Extract the (X, Y) coordinate from the center of the cell holding the provided text.  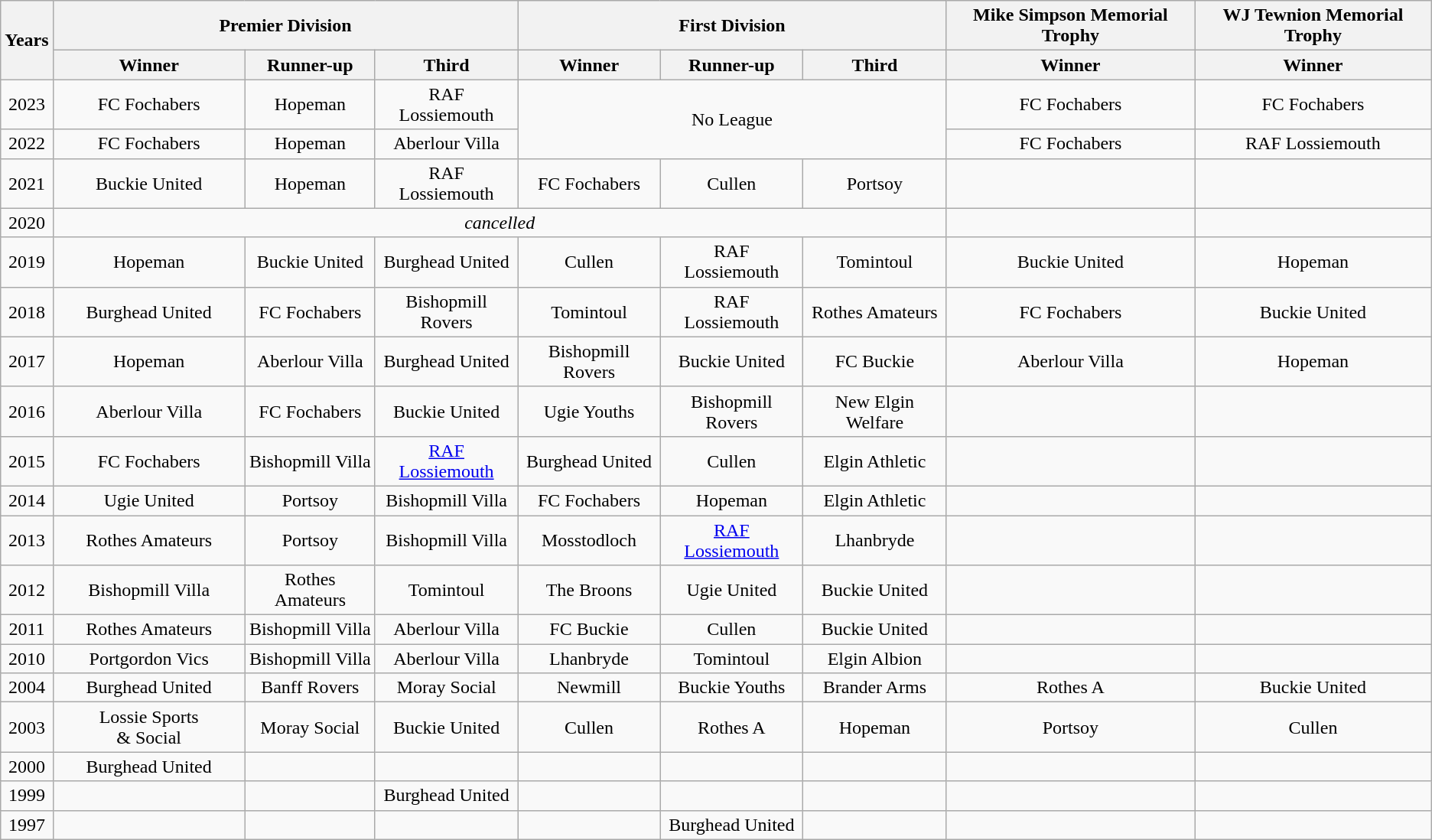
1999 (27, 796)
Premier Division (285, 26)
Elgin Albion (875, 659)
2014 (27, 500)
cancelled (500, 223)
Brander Arms (875, 688)
Years (27, 40)
Ugie Youths (589, 412)
2003 (27, 727)
2000 (27, 767)
New Elgin Welfare (875, 412)
2023 (27, 104)
2012 (27, 591)
The Broons (589, 591)
2004 (27, 688)
Buckie Youths (731, 688)
Mike Simpson Memorial Trophy (1070, 26)
First Division (732, 26)
2021 (27, 184)
2013 (27, 540)
Portgordon Vics (148, 659)
1997 (27, 825)
2016 (27, 412)
Banff Rovers (310, 688)
Lossie Sports& Social (148, 727)
2017 (27, 361)
2019 (27, 262)
No League (732, 119)
2022 (27, 144)
WJ Tewnion Memorial Trophy (1313, 26)
Mosstodloch (589, 540)
Newmill (589, 688)
2011 (27, 630)
2010 (27, 659)
2018 (27, 312)
2015 (27, 461)
2020 (27, 223)
